Scan for the cell matching the given text and deliver its [X, Y] coordinate at center. 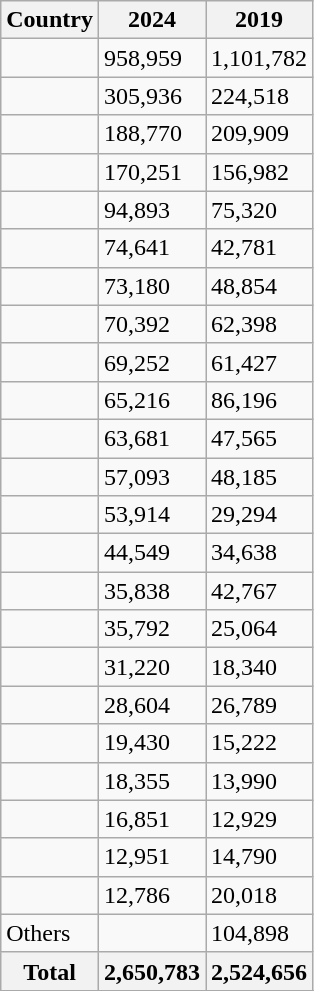
34,638 [260, 553]
94,893 [152, 210]
2024 [152, 20]
74,641 [152, 248]
18,340 [260, 667]
18,355 [152, 781]
26,789 [260, 705]
29,294 [260, 515]
47,565 [260, 438]
224,518 [260, 96]
65,216 [152, 400]
75,320 [260, 210]
104,898 [260, 933]
188,770 [152, 134]
42,767 [260, 591]
12,929 [260, 819]
2,524,656 [260, 971]
19,430 [152, 743]
14,790 [260, 857]
48,854 [260, 286]
25,064 [260, 629]
156,982 [260, 172]
73,180 [152, 286]
42,781 [260, 248]
61,427 [260, 362]
44,549 [152, 553]
13,990 [260, 781]
86,196 [260, 400]
20,018 [260, 895]
28,604 [152, 705]
170,251 [152, 172]
62,398 [260, 324]
48,185 [260, 477]
31,220 [152, 667]
209,909 [260, 134]
63,681 [152, 438]
Others [50, 933]
305,936 [152, 96]
70,392 [152, 324]
958,959 [152, 58]
2,650,783 [152, 971]
57,093 [152, 477]
Total [50, 971]
1,101,782 [260, 58]
69,252 [152, 362]
53,914 [152, 515]
Country [50, 20]
35,838 [152, 591]
2019 [260, 20]
35,792 [152, 629]
15,222 [260, 743]
12,786 [152, 895]
16,851 [152, 819]
12,951 [152, 857]
